Pinpoint the cell where the given text exists, returning its (x, y) midpoint coordinate. 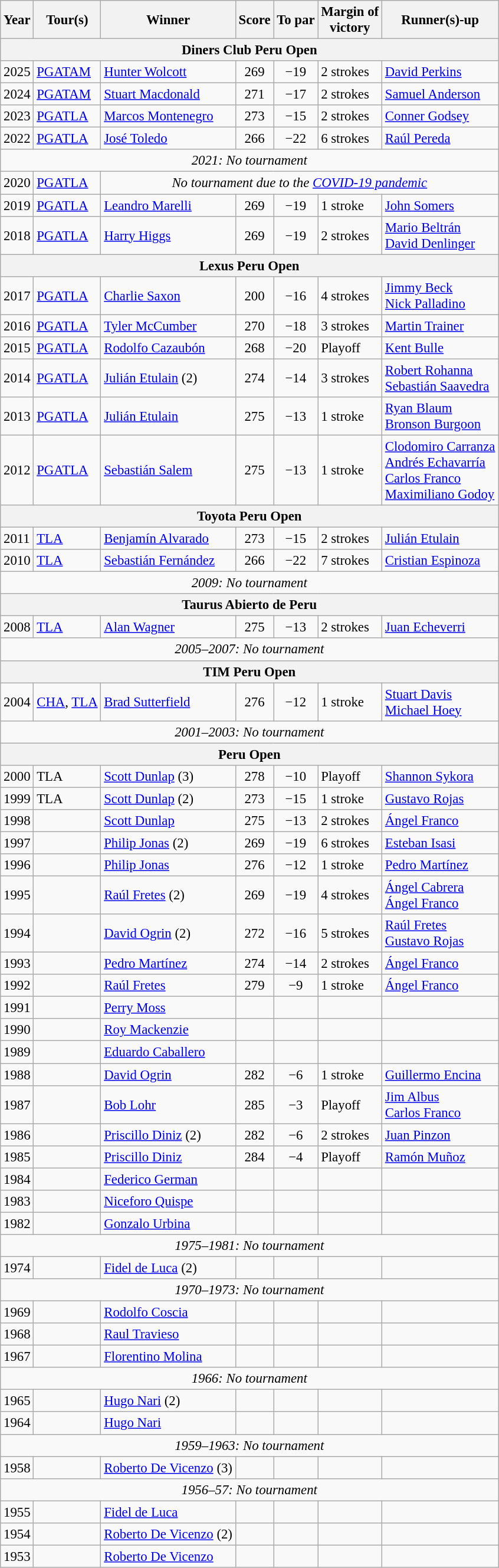
Raúl Fretes (2) (168, 896)
1992 (17, 986)
Hunter Wolcott (168, 72)
2004 (17, 702)
2008 (17, 627)
Roberto De Vicenzo (3) (168, 1468)
278 (255, 777)
Jimmy Beck Nick Palladino (440, 295)
1959–1963: No tournament (249, 1445)
272 (255, 934)
Ryan Blaum Bronson Burgoon (440, 417)
2005–2007: No tournament (249, 650)
Eduardo Caballero (168, 1052)
285 (255, 1105)
Fidel de Luca (168, 1512)
1999 (17, 798)
Kent Bulle (440, 348)
1953 (17, 1556)
Scott Dunlap (2) (168, 798)
−20 (296, 348)
1984 (17, 1179)
−9 (296, 986)
Juan Pinzon (440, 1135)
Harry Higgs (168, 235)
Sebastián Salem (168, 470)
CHA, TLA (67, 702)
José Toledo (168, 139)
Jim Albus Carlos Franco (440, 1105)
Clodomiro Carranza Andrés Echavarría Carlos Franco Maximiliano Godoy (440, 470)
1974 (17, 1268)
Mario Beltrán David Denlinger (440, 235)
−10 (296, 777)
1967 (17, 1357)
Alan Wagner (168, 627)
1966: No tournament (249, 1379)
279 (255, 986)
Margin ofvictory (350, 20)
Ramón Muñoz (440, 1157)
1983 (17, 1202)
David Ogrin (2) (168, 934)
Robert Rohanna Sebastián Saavedra (440, 378)
Juan Echeverri (440, 627)
268 (255, 348)
Roy Mackenzie (168, 1030)
Leandro Marelli (168, 205)
Diners Club Peru Open (249, 50)
Stuart Davis Michael Hoey (440, 702)
Guillermo Encina (440, 1075)
1995 (17, 896)
Fidel de Luca (2) (168, 1268)
1956–57: No tournament (249, 1490)
2020 (17, 183)
2010 (17, 561)
To par (296, 20)
Ángel Cabrera Ángel Franco (440, 896)
Scott Dunlap (168, 821)
2018 (17, 235)
No tournament due to the COVID-19 pandemic (300, 183)
2000 (17, 777)
Runner(s)-up (440, 20)
Marcos Montenegro (168, 116)
Winner (168, 20)
Esteban Isasi (440, 843)
Raúl Fretes (168, 986)
1986 (17, 1135)
Rodolfo Coscia (168, 1312)
270 (255, 326)
2022 (17, 139)
284 (255, 1157)
−17 (296, 94)
Year (17, 20)
2019 (17, 205)
1998 (17, 821)
2017 (17, 295)
1964 (17, 1423)
2012 (17, 470)
1985 (17, 1157)
Hugo Nari (168, 1423)
1990 (17, 1030)
5 strokes (350, 934)
1975–1981: No tournament (249, 1246)
Gonzalo Urbina (168, 1223)
Brad Sutterfield (168, 702)
Samuel Anderson (440, 94)
2025 (17, 72)
1965 (17, 1401)
Florentino Molina (168, 1357)
Priscillo Diniz (2) (168, 1135)
Sebastián Fernández (168, 561)
Rodolfo Cazaubón (168, 348)
1968 (17, 1334)
200 (255, 295)
Score (255, 20)
2013 (17, 417)
2023 (17, 116)
1987 (17, 1105)
2024 (17, 94)
Peru Open (249, 754)
−3 (296, 1105)
1982 (17, 1223)
TIM Peru Open (249, 672)
Raúl Fretes Gustavo Rojas (440, 934)
David Perkins (440, 72)
7 strokes (350, 561)
Shannon Sykora (440, 777)
Raúl Pereda (440, 139)
Benjamín Alvarado (168, 539)
Charlie Saxon (168, 295)
Taurus Abierto de Peru (249, 605)
1955 (17, 1512)
2014 (17, 378)
Scott Dunlap (3) (168, 777)
Philip Jonas (2) (168, 843)
David Ogrin (168, 1075)
Bob Lohr (168, 1105)
Roberto De Vicenzo (2) (168, 1534)
−4 (296, 1157)
2015 (17, 348)
1969 (17, 1312)
Philip Jonas (168, 865)
1970–1973: No tournament (249, 1290)
Stuart Macdonald (168, 94)
Lexus Peru Open (249, 266)
John Somers (440, 205)
1996 (17, 865)
2016 (17, 326)
1993 (17, 964)
1997 (17, 843)
1989 (17, 1052)
1994 (17, 934)
Toyota Peru Open (249, 516)
Niceforo Quispe (168, 1202)
Roberto De Vicenzo (168, 1556)
2011 (17, 539)
1958 (17, 1468)
1991 (17, 1008)
Gustavo Rojas (440, 798)
Tyler McCumber (168, 326)
Priscillo Diniz (168, 1157)
Cristian Espinoza (440, 561)
Tour(s) (67, 20)
1988 (17, 1075)
2009: No tournament (249, 583)
2001–2003: No tournament (249, 732)
1954 (17, 1534)
2021: No tournament (249, 161)
Martin Trainer (440, 326)
Raul Travieso (168, 1334)
−18 (296, 326)
Julián Etulain (2) (168, 378)
Federico German (168, 1179)
Conner Godsey (440, 116)
271 (255, 94)
Perry Moss (168, 1008)
Hugo Nari (2) (168, 1401)
